Pinpoint the cell where the given text exists, returning its (X, Y) midpoint coordinate. 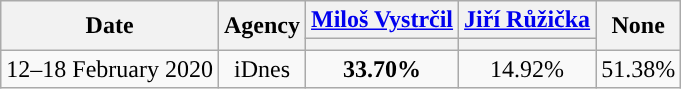
None (638, 26)
Agency (262, 26)
Jiří Růžička (528, 20)
Miloš Vystrčil (382, 20)
Date (110, 26)
14.92% (528, 69)
51.38% (638, 69)
iDnes (262, 69)
33.70% (382, 69)
12–18 February 2020 (110, 69)
